From the cell containing the given text, extract its center point as [x, y] coordinate. 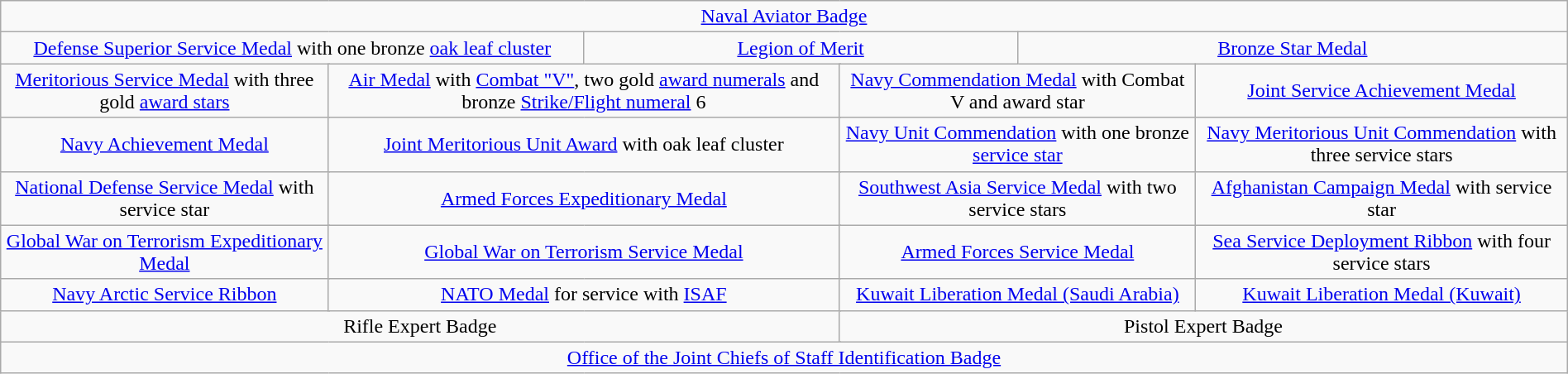
Office of the Joint Chiefs of Staff Identification Badge [784, 357]
NATO Medal for service with ISAF [584, 295]
Navy Meritorious Unit Commendation with three service stars [1381, 144]
Navy Commendation Medal with Combat V and award star [1017, 91]
Kuwait Liberation Medal (Saudi Arabia) [1017, 295]
Global War on Terrorism Expeditionary Medal [165, 252]
Armed Forces Service Medal [1017, 252]
Air Medal with Combat "V", two gold award numerals and bronze Strike/Flight numeral 6 [584, 91]
Afghanistan Campaign Medal with service star [1381, 199]
Navy Arctic Service Ribbon [165, 295]
Rifle Expert Badge [420, 326]
Bronze Star Medal [1292, 48]
Southwest Asia Service Medal with two service stars [1017, 199]
Global War on Terrorism Service Medal [584, 252]
Legion of Merit [801, 48]
Pistol Expert Badge [1203, 326]
Navy Unit Commendation with one bronze service star [1017, 144]
Kuwait Liberation Medal (Kuwait) [1381, 295]
Defense Superior Service Medal with one bronze oak leaf cluster [293, 48]
Sea Service Deployment Ribbon with four service stars [1381, 252]
Joint Service Achievement Medal [1381, 91]
National Defense Service Medal with service star [165, 199]
Naval Aviator Badge [784, 17]
Joint Meritorious Unit Award with oak leaf cluster [584, 144]
Armed Forces Expeditionary Medal [584, 199]
Navy Achievement Medal [165, 144]
Meritorious Service Medal with three gold award stars [165, 91]
